Search for the cell housing the specified text and yield its (X, Y) center coordinate. 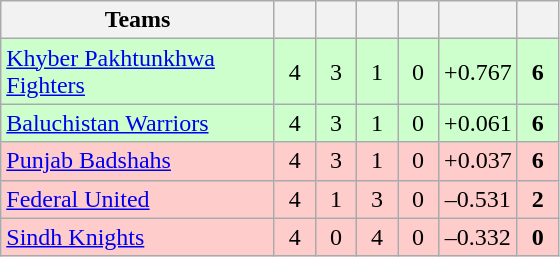
Teams (138, 20)
Punjab Badshahs (138, 161)
+0.061 (478, 123)
Sindh Knights (138, 237)
–0.531 (478, 199)
Baluchistan Warriors (138, 123)
+0.767 (478, 72)
Federal United (138, 199)
–0.332 (478, 237)
Khyber Pakhtunkhwa Fighters (138, 72)
2 (538, 199)
+0.037 (478, 161)
